Return the (x, y) coordinate for the center point of the cell that contains the specified text.  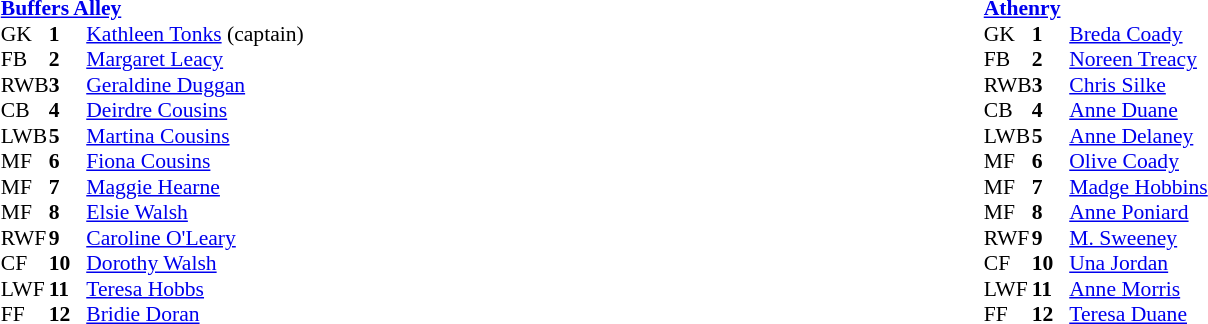
Olive Coady (1138, 161)
Martina Cousins (194, 136)
Madge Hobbins (1138, 187)
Kathleen Tonks (captain) (194, 34)
Noreen Treacy (1138, 59)
Anne Poniard (1138, 213)
Maggie Hearne (194, 187)
Caroline O'Leary (194, 238)
Anne Duane (1138, 111)
Chris Silke (1138, 85)
Anne Morris (1138, 289)
Breda Coady (1138, 34)
M. Sweeney (1138, 238)
Teresa Hobbs (194, 289)
Deirdre Cousins (194, 111)
Una Jordan (1138, 263)
Elsie Walsh (194, 213)
Geraldine Duggan (194, 85)
Margaret Leacy (194, 59)
Dorothy Walsh (194, 263)
Fiona Cousins (194, 161)
Anne Delaney (1138, 136)
